Capture the cell that displays the provided text and extract its [x, y] central coordinate. 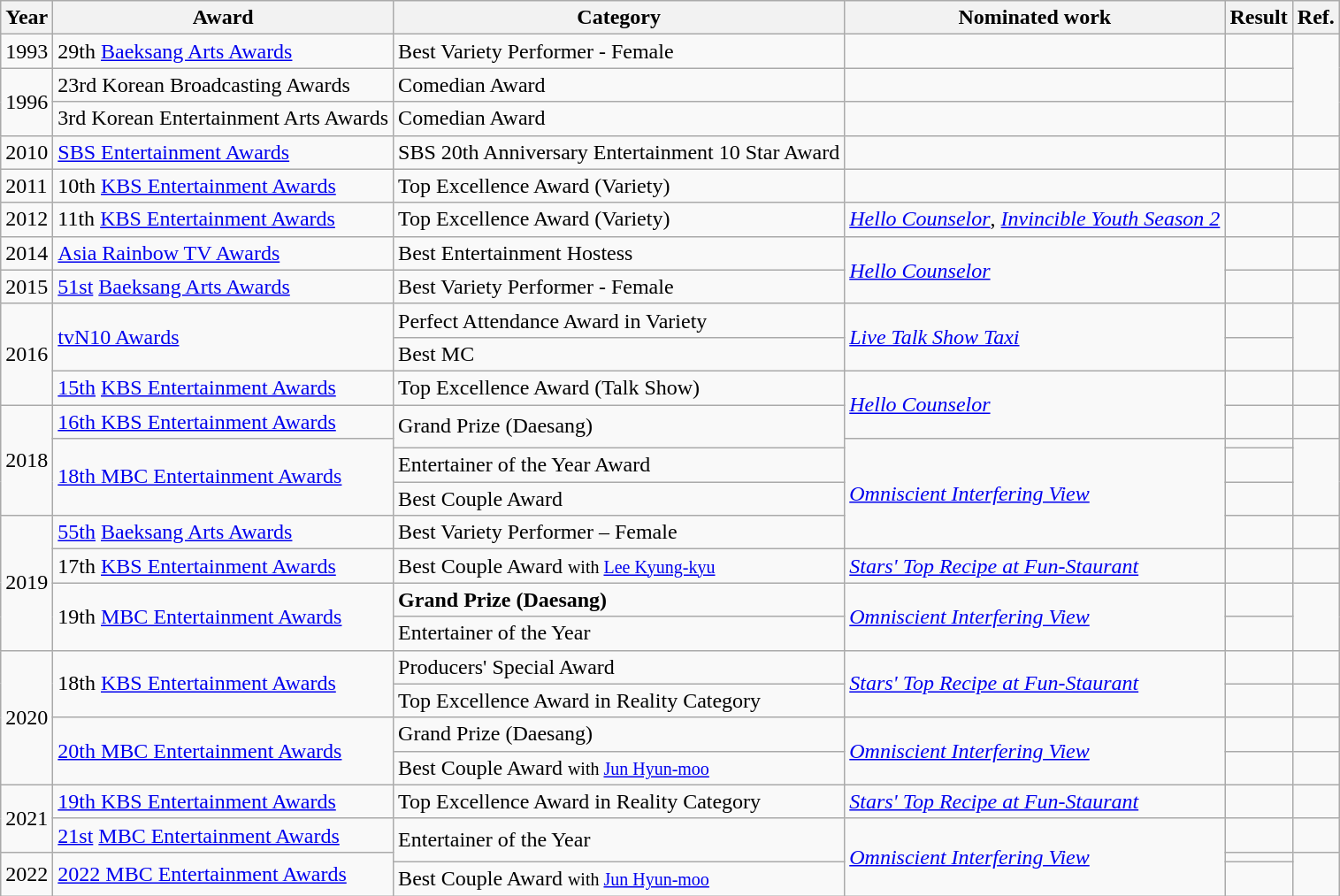
tvN10 Awards [223, 337]
18th KBS Entertainment Awards [223, 684]
21st MBC Entertainment Awards [223, 835]
Best MC [619, 354]
2019 [27, 583]
17th KBS Entertainment Awards [223, 566]
SBS Entertainment Awards [223, 152]
Entertainer of the Year Award [619, 465]
55th Baeksang Arts Awards [223, 532]
Top Excellence Award (Talk Show) [619, 387]
Perfect Attendance Award in Variety [619, 320]
3rd Korean Entertainment Arts Awards [223, 119]
Result [1259, 18]
Best Entertainment Hostess [619, 253]
2014 [27, 253]
Live Talk Show Taxi [1035, 337]
19th KBS Entertainment Awards [223, 801]
1993 [27, 51]
Producers' Special Award [619, 667]
2022 MBC Entertainment Awards [223, 874]
19th MBC Entertainment Awards [223, 616]
SBS 20th Anniversary Entertainment 10 Star Award [619, 152]
29th Baeksang Arts Awards [223, 51]
10th KBS Entertainment Awards [223, 186]
Ref. [1316, 18]
Best Variety Performer – Female [619, 532]
2011 [27, 186]
2021 [27, 818]
2012 [27, 219]
2018 [27, 460]
15th KBS Entertainment Awards [223, 387]
2016 [27, 354]
Hello Counselor, Invincible Youth Season 2 [1035, 219]
23rd Korean Broadcasting Awards [223, 85]
1996 [27, 102]
16th KBS Entertainment Awards [223, 422]
Award [223, 18]
20th MBC Entertainment Awards [223, 751]
Best Couple Award [619, 499]
Nominated work [1035, 18]
2020 [27, 717]
51st Baeksang Arts Awards [223, 287]
Year [27, 18]
Asia Rainbow TV Awards [223, 253]
18th MBC Entertainment Awards [223, 478]
2015 [27, 287]
11th KBS Entertainment Awards [223, 219]
Best Couple Award with Lee Kyung-kyu [619, 566]
2010 [27, 152]
Category [619, 18]
2022 [27, 874]
